Extract the [x, y] coordinate from the center of the cell holding the provided text.  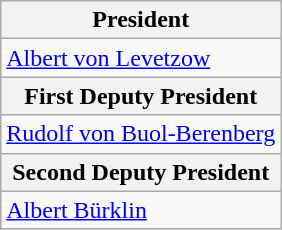
Albert von Levetzow [141, 58]
First Deputy President [141, 96]
President [141, 20]
Rudolf von Buol-Berenberg [141, 134]
Second Deputy President [141, 172]
Albert Bürklin [141, 210]
